Extract the (X, Y) coordinate from the center of the cell holding the provided text.  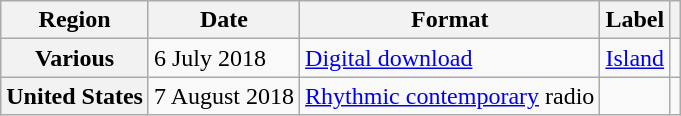
United States (75, 96)
Various (75, 58)
Label (635, 20)
Digital download (450, 58)
Island (635, 58)
7 August 2018 (224, 96)
6 July 2018 (224, 58)
Format (450, 20)
Region (75, 20)
Date (224, 20)
Rhythmic contemporary radio (450, 96)
